Capture the cell that displays the provided text and extract its (X, Y) central coordinate. 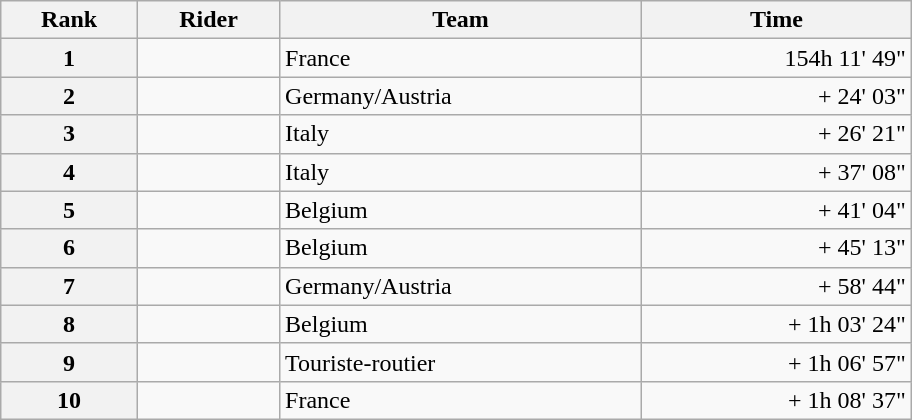
8 (70, 324)
5 (70, 210)
+ 1h 08' 37" (777, 400)
Touriste-routier (461, 362)
Time (777, 20)
10 (70, 400)
+ 24' 03" (777, 96)
6 (70, 248)
2 (70, 96)
Team (461, 20)
+ 1h 06' 57" (777, 362)
Rider (208, 20)
+ 1h 03' 24" (777, 324)
4 (70, 172)
+ 26' 21" (777, 134)
9 (70, 362)
154h 11' 49" (777, 58)
7 (70, 286)
1 (70, 58)
Rank (70, 20)
3 (70, 134)
+ 58' 44" (777, 286)
+ 41' 04" (777, 210)
+ 37' 08" (777, 172)
+ 45' 13" (777, 248)
